Output the (X, Y) coordinate of the center of the cell containing the given text.  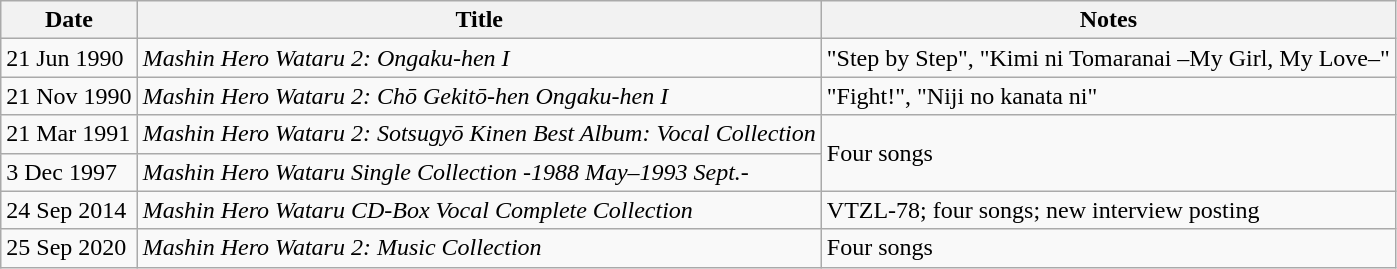
VTZL-78; four songs; new interview posting (1108, 210)
21 Jun 1990 (69, 58)
Title (479, 20)
Notes (1108, 20)
"Step by Step", "Kimi ni Tomaranai –My Girl, My Love–" (1108, 58)
Date (69, 20)
"Fight!", "Niji no kanata ni" (1108, 96)
Mashin Hero Wataru 2: Music Collection (479, 248)
21 Nov 1990 (69, 96)
21 Mar 1991 (69, 134)
24 Sep 2014 (69, 210)
25 Sep 2020 (69, 248)
Mashin Hero Wataru 2: Sotsugyō Kinen Best Album: Vocal Collection (479, 134)
Mashin Hero Wataru Single Collection -1988 May–1993 Sept.- (479, 172)
Mashin Hero Wataru CD-Box Vocal Complete Collection (479, 210)
3 Dec 1997 (69, 172)
Mashin Hero Wataru 2: Chō Gekitō-hen Ongaku-hen I (479, 96)
Mashin Hero Wataru 2: Ongaku-hen I (479, 58)
